Return (x, y) of the center of cell containing provided text 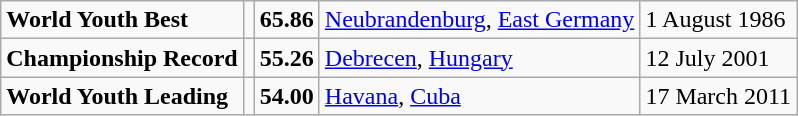
Neubrandenburg, East Germany (480, 20)
65.86 (286, 20)
12 July 2001 (718, 58)
54.00 (286, 96)
1 August 1986 (718, 20)
Havana, Cuba (480, 96)
Debrecen, Hungary (480, 58)
55.26 (286, 58)
World Youth Leading (122, 96)
17 March 2011 (718, 96)
Championship Record (122, 58)
World Youth Best (122, 20)
